Scan for the cell matching the given text and deliver its [x, y] coordinate at center. 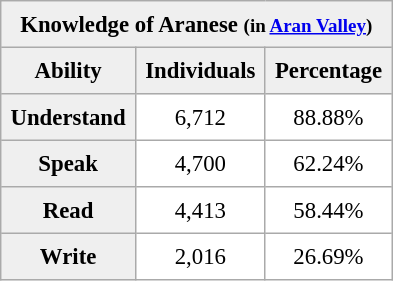
26.69% [328, 256]
58.44% [328, 210]
4,413 [200, 210]
Individuals [200, 70]
Ability [68, 70]
2,016 [200, 256]
Read [68, 210]
6,712 [200, 117]
62.24% [328, 163]
Write [68, 256]
Speak [68, 163]
Percentage [328, 70]
Understand [68, 117]
Knowledge of Aranese (in Aran Valley) [196, 24]
4,700 [200, 163]
88.88% [328, 117]
